Return the (X, Y) coordinate for the center point of the cell that contains the specified text.  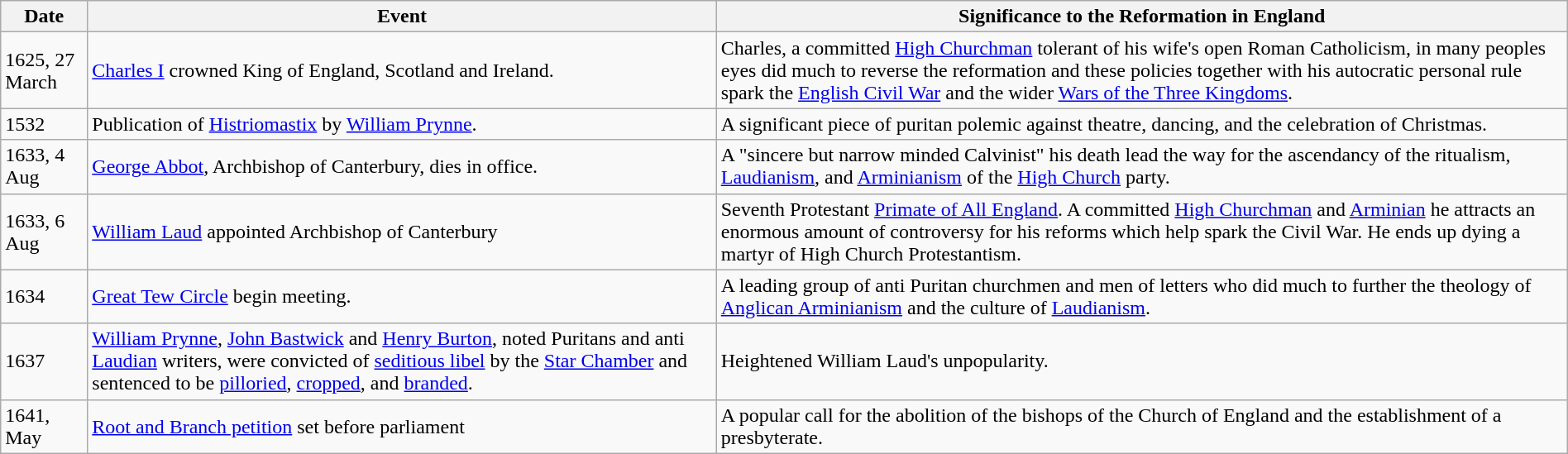
Charles I crowned King of England, Scotland and Ireland. (402, 70)
Heightened William Laud's unpopularity. (1141, 361)
Date (45, 17)
1532 (45, 124)
William Laud appointed Archbishop of Canterbury (402, 232)
A significant piece of puritan polemic against theatre, dancing, and the celebration of Christmas. (1141, 124)
1633, 6 Aug (45, 232)
1637 (45, 361)
1625, 27 March (45, 70)
Great Tew Circle begin meeting. (402, 296)
1634 (45, 296)
George Abbot, Archbishop of Canterbury, dies in office. (402, 167)
Root and Branch petition set before parliament (402, 427)
Event (402, 17)
1641, May (45, 427)
Publication of Histriomastix by William Prynne. (402, 124)
A popular call for the abolition of the bishops of the Church of England and the establishment of a presbyterate. (1141, 427)
1633, 4 Aug (45, 167)
Significance to the Reformation in England (1141, 17)
